Capture the cell that displays the provided text and extract its (X, Y) central coordinate. 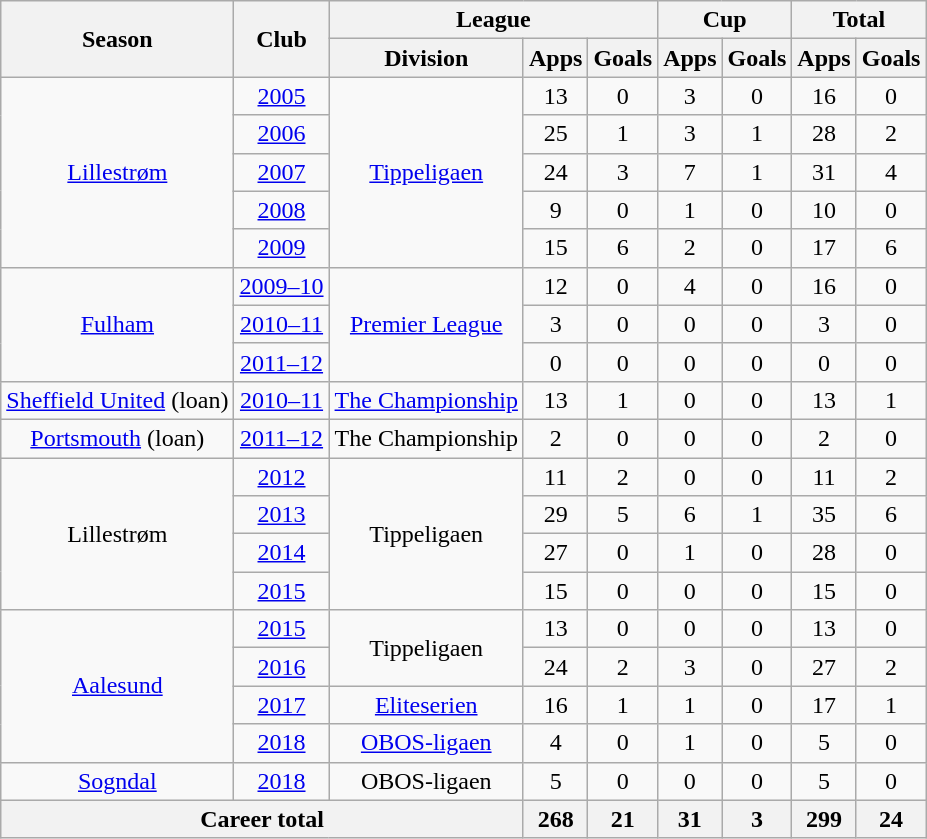
Club (282, 39)
2009–10 (282, 286)
Aalesund (118, 686)
Division (426, 58)
2006 (282, 134)
Premier League (426, 324)
2017 (282, 705)
9 (555, 210)
2013 (282, 515)
35 (824, 515)
25 (555, 134)
2005 (282, 96)
2007 (282, 172)
Total (859, 20)
2016 (282, 667)
Sheffield United (loan) (118, 400)
7 (690, 172)
Eliteserien (426, 705)
12 (555, 286)
29 (555, 515)
Sogndal (118, 781)
Career total (262, 819)
268 (555, 819)
Cup (725, 20)
2009 (282, 248)
Season (118, 39)
10 (824, 210)
21 (623, 819)
League (494, 20)
2008 (282, 210)
Fulham (118, 324)
Portsmouth (loan) (118, 438)
2014 (282, 553)
2012 (282, 477)
299 (824, 819)
